For the text-containing cell, return its midpoint in (x, y) coordinate format. 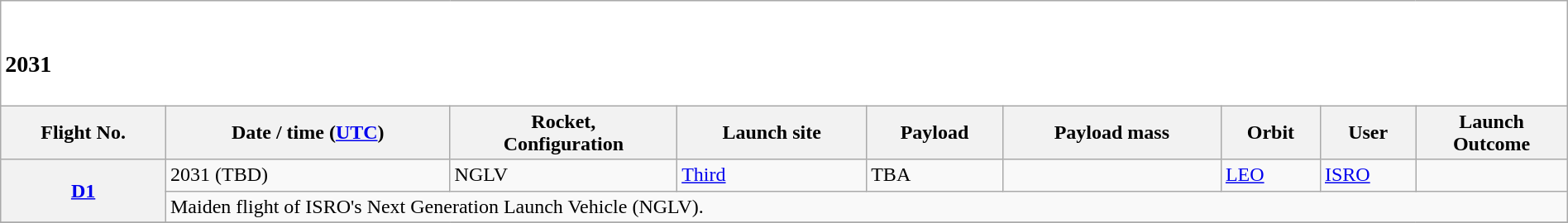
Date / time (UTC) (308, 132)
LaunchOutcome (1492, 132)
TBA (935, 175)
LEO (1270, 175)
Orbit (1270, 132)
Payload (935, 132)
D1 (84, 191)
ISRO (1368, 175)
2031 (TBD) (308, 175)
Launch site (772, 132)
NGLV (564, 175)
Payload mass (1111, 132)
Flight No. (84, 132)
2031 (784, 53)
Maiden flight of ISRO's Next Generation Launch Vehicle (NGLV). (867, 206)
Third (772, 175)
Rocket,Configuration (564, 132)
User (1368, 132)
